For the text-containing cell, return its midpoint in (X, Y) coordinate format. 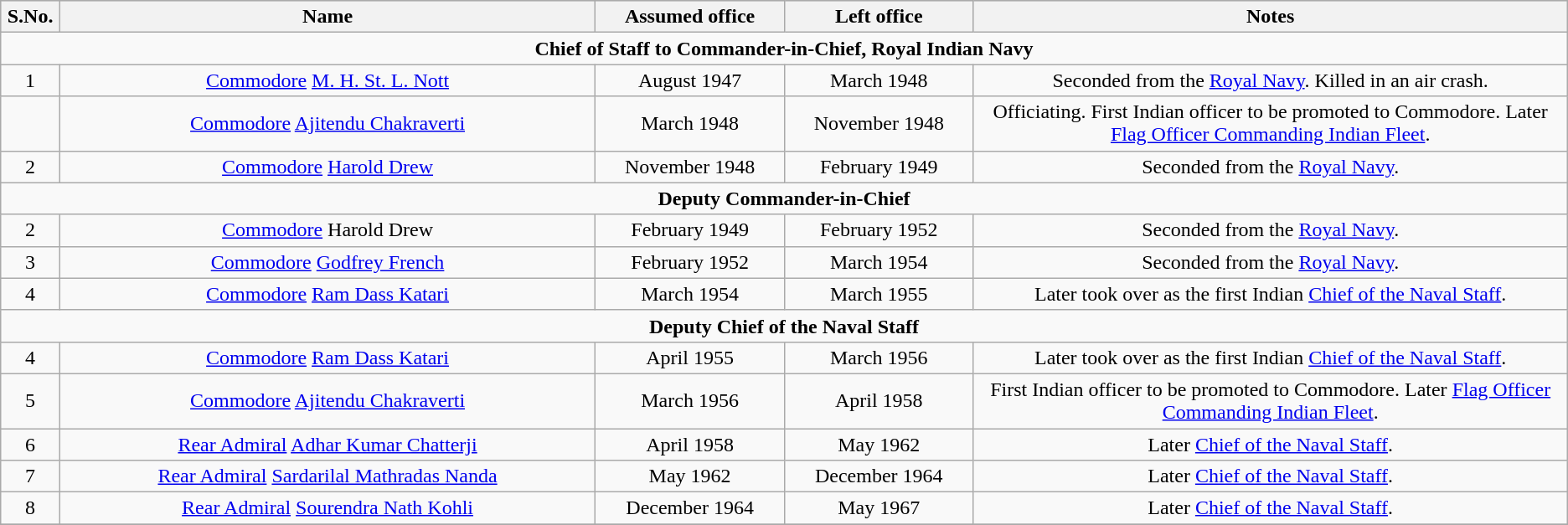
August 1947 (690, 80)
8 (30, 508)
Assumed office (690, 17)
Rear Admiral Adhar Kumar Chatterji (327, 445)
Commodore Godfrey French (327, 262)
5 (30, 400)
Rear Admiral Sourendra Nath Kohli (327, 508)
April 1955 (690, 358)
Notes (1270, 17)
May 1967 (879, 508)
Name (327, 17)
Rear Admiral Sardarilal Mathradas Nanda (327, 476)
Seconded from the Royal Navy. Killed in an air crash. (1270, 80)
3 (30, 262)
6 (30, 445)
March 1955 (879, 294)
First Indian officer to be promoted to Commodore. Later Flag Officer Commanding Indian Fleet. (1270, 400)
Deputy Commander-in-Chief (784, 198)
Commodore M. H. St. L. Nott (327, 80)
Deputy Chief of the Naval Staff (784, 326)
Chief of Staff to Commander-in-Chief, Royal Indian Navy (784, 49)
1 (30, 80)
Left office (879, 17)
7 (30, 476)
Officiating. First Indian officer to be promoted to Commodore. Later Flag Officer Commanding Indian Fleet. (1270, 124)
S.No. (30, 17)
